Scan for the cell matching the given text and deliver its (x, y) coordinate at center. 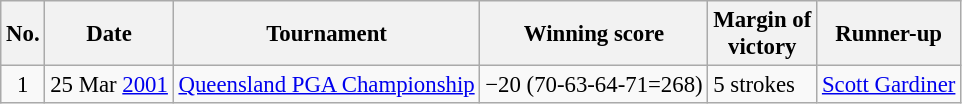
Queensland PGA Championship (326, 85)
1 (23, 85)
Runner-up (889, 34)
Winning score (594, 34)
5 strokes (762, 85)
Scott Gardiner (889, 85)
Margin ofvictory (762, 34)
25 Mar 2001 (109, 85)
−20 (70-63-64-71=268) (594, 85)
Date (109, 34)
Tournament (326, 34)
No. (23, 34)
